Search for the cell housing the specified text and yield its (X, Y) center coordinate. 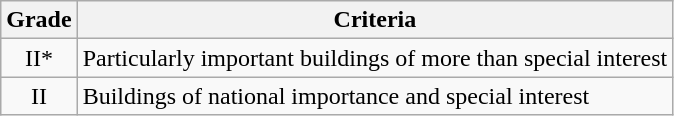
II (39, 96)
Buildings of national importance and special interest (375, 96)
Criteria (375, 20)
Particularly important buildings of more than special interest (375, 58)
II* (39, 58)
Grade (39, 20)
